Locate the cell with the specified text and output its [X, Y] center coordinate. 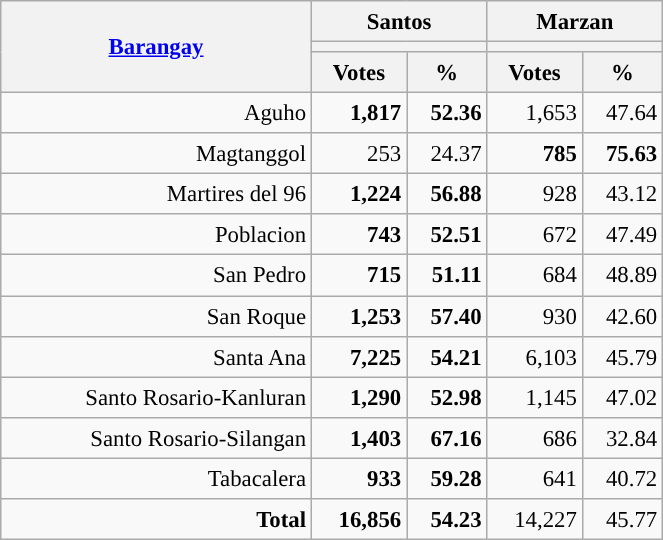
43.12 [622, 194]
Santa Ana [156, 356]
54.23 [447, 520]
52.36 [447, 114]
42.60 [622, 316]
45.77 [622, 520]
1,224 [358, 194]
743 [358, 234]
715 [358, 276]
Santo Rosario-Silangan [156, 438]
67.16 [447, 438]
75.63 [622, 154]
16,856 [358, 520]
933 [358, 478]
672 [534, 234]
24.37 [447, 154]
45.79 [622, 356]
57.40 [447, 316]
San Roque [156, 316]
1,145 [534, 398]
Barangay [156, 47]
47.02 [622, 398]
52.98 [447, 398]
Tabacalera [156, 478]
785 [534, 154]
40.72 [622, 478]
56.88 [447, 194]
1,290 [358, 398]
San Pedro [156, 276]
928 [534, 194]
Aguho [156, 114]
1,817 [358, 114]
7,225 [358, 356]
Poblacion [156, 234]
59.28 [447, 478]
684 [534, 276]
32.84 [622, 438]
54.21 [447, 356]
Total [156, 520]
14,227 [534, 520]
47.49 [622, 234]
1,403 [358, 438]
253 [358, 154]
47.64 [622, 114]
6,103 [534, 356]
686 [534, 438]
930 [534, 316]
51.11 [447, 276]
641 [534, 478]
Magtanggol [156, 154]
1,253 [358, 316]
48.89 [622, 276]
1,653 [534, 114]
Santo Rosario-Kanluran [156, 398]
Santos [399, 22]
Martires del 96 [156, 194]
52.51 [447, 234]
Marzan [575, 22]
